Find where the given text appears and provide that cell's center as (x, y) coordinate. 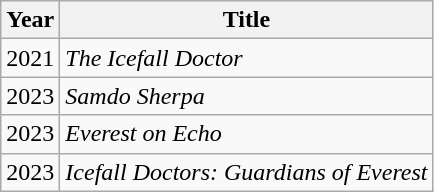
Icefall Doctors: Guardians of Everest (246, 172)
2021 (30, 58)
Title (246, 20)
Everest on Echo (246, 134)
The Icefall Doctor (246, 58)
Year (30, 20)
Samdo Sherpa (246, 96)
